Locate the cell with the specified text and output its [x, y] center coordinate. 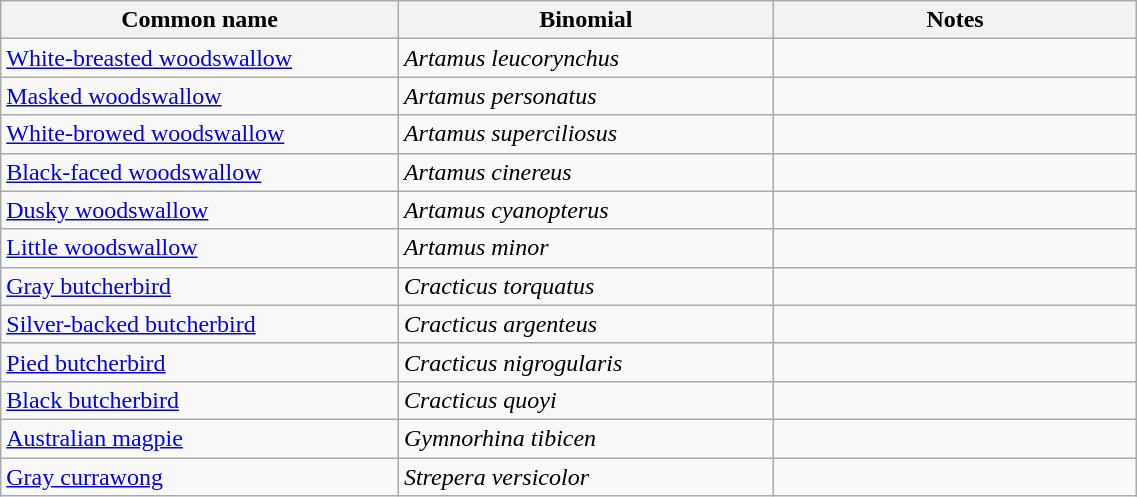
Little woodswallow [200, 248]
White-breasted woodswallow [200, 58]
Cracticus torquatus [586, 286]
Artamus cinereus [586, 172]
Gray currawong [200, 477]
Artamus personatus [586, 96]
Strepera versicolor [586, 477]
Dusky woodswallow [200, 210]
Pied butcherbird [200, 362]
Binomial [586, 20]
Artamus superciliosus [586, 134]
Artamus leucorynchus [586, 58]
White-browed woodswallow [200, 134]
Silver-backed butcherbird [200, 324]
Gray butcherbird [200, 286]
Gymnorhina tibicen [586, 438]
Cracticus argenteus [586, 324]
Cracticus quoyi [586, 400]
Common name [200, 20]
Notes [955, 20]
Cracticus nigrogularis [586, 362]
Artamus cyanopterus [586, 210]
Masked woodswallow [200, 96]
Black-faced woodswallow [200, 172]
Artamus minor [586, 248]
Black butcherbird [200, 400]
Australian magpie [200, 438]
